Identify which cell holds the provided text, then report its [X, Y] central coordinate. 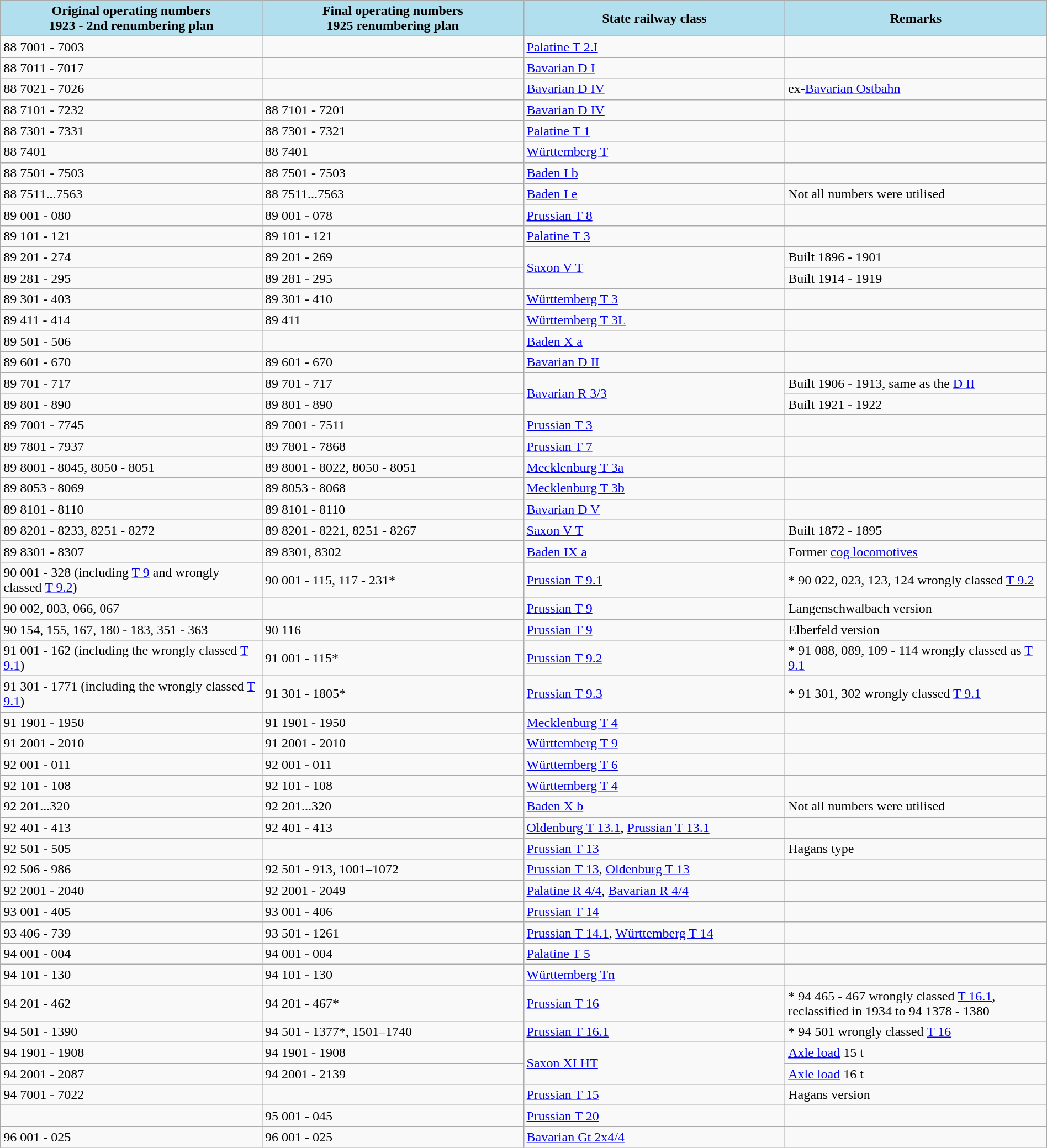
Mecklenburg T 3b [654, 488]
89 7801 - 7937 [131, 446]
Final operating numbers 1925 renumbering plan [393, 19]
Württemberg Tn [654, 975]
Baden IX a [654, 551]
89 301 - 410 [393, 299]
* 94 501 wrongly classed T 16 [916, 1032]
89 411 [393, 320]
Prussian T 15 [654, 1095]
* 90 022, 023, 123, 124 wrongly classed T 9.2 [916, 580]
Mecklenburg T 3a [654, 467]
89 8301, 8302 [393, 551]
89 8053 - 8069 [131, 488]
89 411 - 414 [131, 320]
Built 1914 - 1919 [916, 278]
Mecklenburg T 4 [654, 723]
89 8201 - 8233, 8251 - 8272 [131, 530]
93 001 - 405 [131, 912]
Oldenburg T 13.1, Prussian T 13.1 [654, 828]
92 506 - 986 [131, 870]
90 116 [393, 629]
* 91 301, 302 wrongly classed T 9.1 [916, 694]
Built 1896 - 1901 [916, 257]
Hagans type [916, 849]
Prussian T 7 [654, 446]
Württemberg T 3L [654, 320]
91 001 - 162 (including the wrongly classed T 9.1) [131, 659]
94 2001 - 2139 [393, 1074]
Prussian T 13, Oldenburg T 13 [654, 870]
Württemberg T [654, 152]
89 001 - 080 [131, 215]
Bavarian D II [654, 362]
Prussian T 8 [654, 215]
Palatine R 4/4, Bavarian R 4/4 [654, 891]
92 501 - 505 [131, 849]
Built 1906 - 1913, same as the D II [916, 383]
ex-Bavarian Ostbahn [916, 89]
Prussian T 13 [654, 849]
Remarks [916, 19]
89 8001 - 8045, 8050 - 8051 [131, 467]
Baden X a [654, 341]
Built 1921 - 1922 [916, 404]
94 501 - 1377*, 1501–1740 [393, 1032]
88 7101 - 7201 [393, 110]
95 001 - 045 [393, 1116]
Saxon XI HT [654, 1063]
Prussian T 14 [654, 912]
94 501 - 1390 [131, 1032]
91 301 - 1805* [393, 694]
89 8201 - 8221, 8251 - 8267 [393, 530]
88 7101 - 7232 [131, 110]
88 7011 - 7017 [131, 68]
93 406 - 739 [131, 933]
Prussian T 9.1 [654, 580]
92 501 - 913, 1001–1072 [393, 870]
Palatine T 2.I [654, 47]
93 001 - 406 [393, 912]
89 301 - 403 [131, 299]
94 201 - 467* [393, 1003]
Axle load 16 t [916, 1074]
Baden I e [654, 194]
92 2001 - 2040 [131, 891]
Prussian T 9.3 [654, 694]
Prussian T 16 [654, 1003]
Former cog locomotives [916, 551]
88 7021 - 7026 [131, 89]
* 94 465 - 467 wrongly classed T 16.1, reclassified in 1934 to 94 1378 - 1380 [916, 1003]
Palatine T 5 [654, 954]
State railway class [654, 19]
88 7301 - 7321 [393, 131]
Prussian T 20 [654, 1116]
93 501 - 1261 [393, 933]
Württemberg T 9 [654, 744]
89 7801 - 7868 [393, 446]
90 154, 155, 167, 180 - 183, 351 - 363 [131, 629]
Bavarian D V [654, 509]
89 501 - 506 [131, 341]
88 7001 - 7003 [131, 47]
94 7001 - 7022 [131, 1095]
Württemberg T 4 [654, 786]
Elberfeld version [916, 629]
89 7001 - 7511 [393, 425]
Prussian T 14.1, Württemberg T 14 [654, 933]
92 2001 - 2049 [393, 891]
90 002, 003, 066, 067 [131, 608]
94 201 - 462 [131, 1003]
Prussian T 3 [654, 425]
89 8301 - 8307 [131, 551]
89 8053 - 8068 [393, 488]
Bavarian Gt 2x4/4 [654, 1137]
90 001 - 328 (including T 9 and wrongly classed T 9.2) [131, 580]
88 7301 - 7331 [131, 131]
Württemberg T 6 [654, 765]
Prussian T 9.2 [654, 659]
Original operating numbers1923 - 2nd renumbering plan [131, 19]
90 001 - 115, 117 - 231* [393, 580]
89 7001 - 7745 [131, 425]
Axle load 15 t [916, 1053]
Palatine T 3 [654, 236]
Langenschwalbach version [916, 608]
Baden X b [654, 807]
Hagans version [916, 1095]
Prussian T 16.1 [654, 1032]
Württemberg T 3 [654, 299]
89 8001 - 8022, 8050 - 8051 [393, 467]
91 001 - 115* [393, 659]
Bavarian D I [654, 68]
89 001 - 078 [393, 215]
Palatine T 1 [654, 131]
Baden I b [654, 173]
* 91 088, 089, 109 - 114 wrongly classed as T 9.1 [916, 659]
Bavarian R 3/3 [654, 394]
89 201 - 274 [131, 257]
91 301 - 1771 (including the wrongly classed T 9.1) [131, 694]
94 2001 - 2087 [131, 1074]
89 201 - 269 [393, 257]
Built 1872 - 1895 [916, 530]
